Extract the (X, Y) coordinate from the center of the cell holding the provided text.  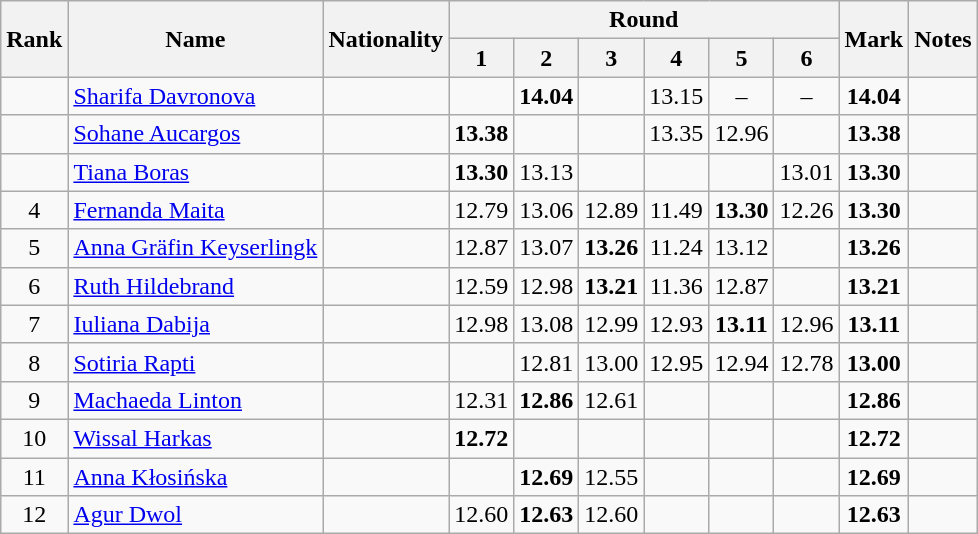
12.31 (482, 400)
Iuliana Dabija (196, 324)
Machaeda Linton (196, 400)
11.36 (676, 286)
12.55 (612, 477)
12 (34, 515)
Fernanda Maita (196, 210)
Sotiria Rapti (196, 362)
12.78 (806, 362)
13.06 (546, 210)
13.13 (546, 172)
7 (34, 324)
Sohane Aucargos (196, 134)
12.59 (482, 286)
Name (196, 39)
12.99 (612, 324)
2 (546, 58)
Wissal Harkas (196, 438)
Tiana Boras (196, 172)
Anna Gräfin Keyserlingk (196, 248)
11.49 (676, 210)
13.01 (806, 172)
12.89 (612, 210)
Ruth Hildebrand (196, 286)
Nationality (386, 39)
10 (34, 438)
Anna Kłosińska (196, 477)
Notes (943, 39)
13.35 (676, 134)
12.93 (676, 324)
12.61 (612, 400)
13.07 (546, 248)
Sharifa Davronova (196, 96)
11 (34, 477)
Agur Dwol (196, 515)
12.81 (546, 362)
13.12 (742, 248)
12.26 (806, 210)
Round (644, 20)
8 (34, 362)
1 (482, 58)
12.94 (742, 362)
12.79 (482, 210)
12.95 (676, 362)
11.24 (676, 248)
Rank (34, 39)
Mark (874, 39)
13.15 (676, 96)
13.08 (546, 324)
9 (34, 400)
3 (612, 58)
